Return the [x, y] coordinate for the center point of the cell that contains the specified text.  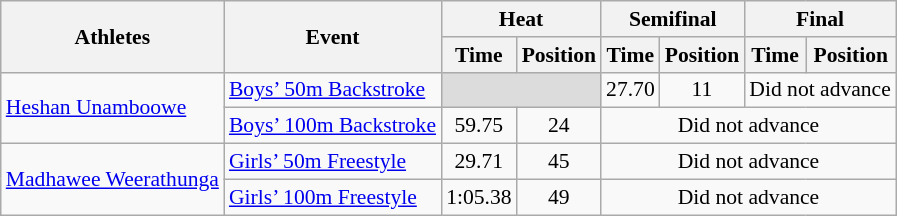
Event [332, 36]
27.70 [630, 90]
Girls’ 100m Freestyle [332, 197]
1:05.38 [478, 197]
Madhawee Weerathunga [112, 180]
Heshan Unamboowe [112, 108]
24 [559, 126]
45 [559, 162]
59.75 [478, 126]
29.71 [478, 162]
Girls’ 50m Freestyle [332, 162]
Final [820, 19]
Athletes [112, 36]
11 [702, 90]
Boys’ 100m Backstroke [332, 126]
49 [559, 197]
Semifinal [672, 19]
Boys’ 50m Backstroke [332, 90]
Heat [521, 19]
